Return the (x, y) coordinate for the center point of the cell that contains the specified text.  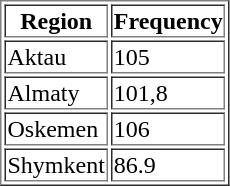
Shymkent (56, 164)
86.9 (168, 164)
Aktau (56, 56)
101,8 (168, 92)
Frequency (168, 20)
Almaty (56, 92)
Region (56, 20)
106 (168, 128)
105 (168, 56)
Oskemen (56, 128)
